For the text-containing cell, return its midpoint in (X, Y) coordinate format. 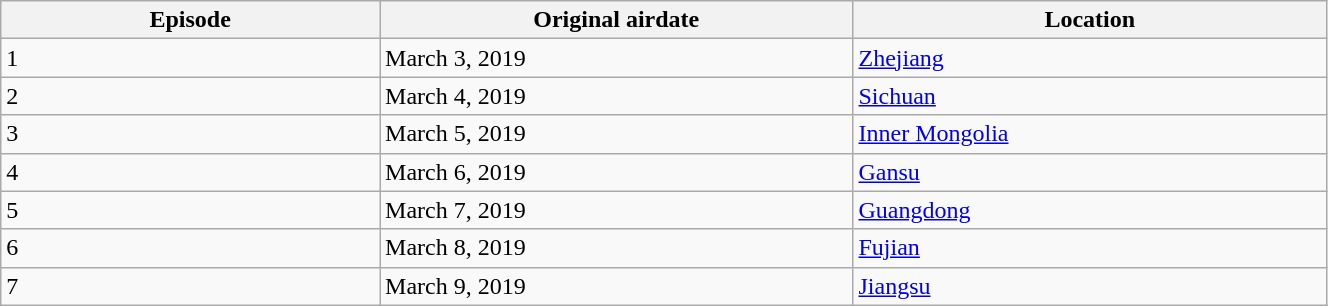
Zhejiang (1090, 58)
March 7, 2019 (616, 210)
1 (190, 58)
Episode (190, 20)
Fujian (1090, 248)
Gansu (1090, 172)
4 (190, 172)
March 6, 2019 (616, 172)
7 (190, 286)
Inner Mongolia (1090, 134)
5 (190, 210)
March 3, 2019 (616, 58)
Location (1090, 20)
March 5, 2019 (616, 134)
March 8, 2019 (616, 248)
Sichuan (1090, 96)
6 (190, 248)
Guangdong (1090, 210)
2 (190, 96)
Original airdate (616, 20)
Jiangsu (1090, 286)
March 9, 2019 (616, 286)
3 (190, 134)
March 4, 2019 (616, 96)
